Return (x, y) of the center of cell containing provided text 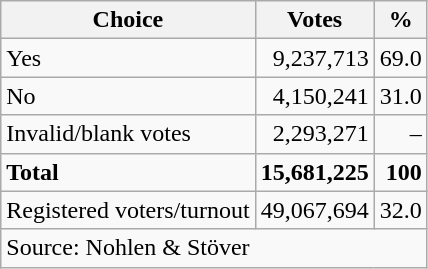
69.0 (400, 58)
Choice (128, 20)
49,067,694 (314, 210)
No (128, 96)
2,293,271 (314, 134)
4,150,241 (314, 96)
% (400, 20)
Votes (314, 20)
Registered voters/turnout (128, 210)
Source: Nohlen & Stöver (214, 248)
– (400, 134)
100 (400, 172)
Yes (128, 58)
15,681,225 (314, 172)
Total (128, 172)
32.0 (400, 210)
9,237,713 (314, 58)
Invalid/blank votes (128, 134)
31.0 (400, 96)
